Detect which cell encompasses the target text, then output its (X, Y) center coordinate. 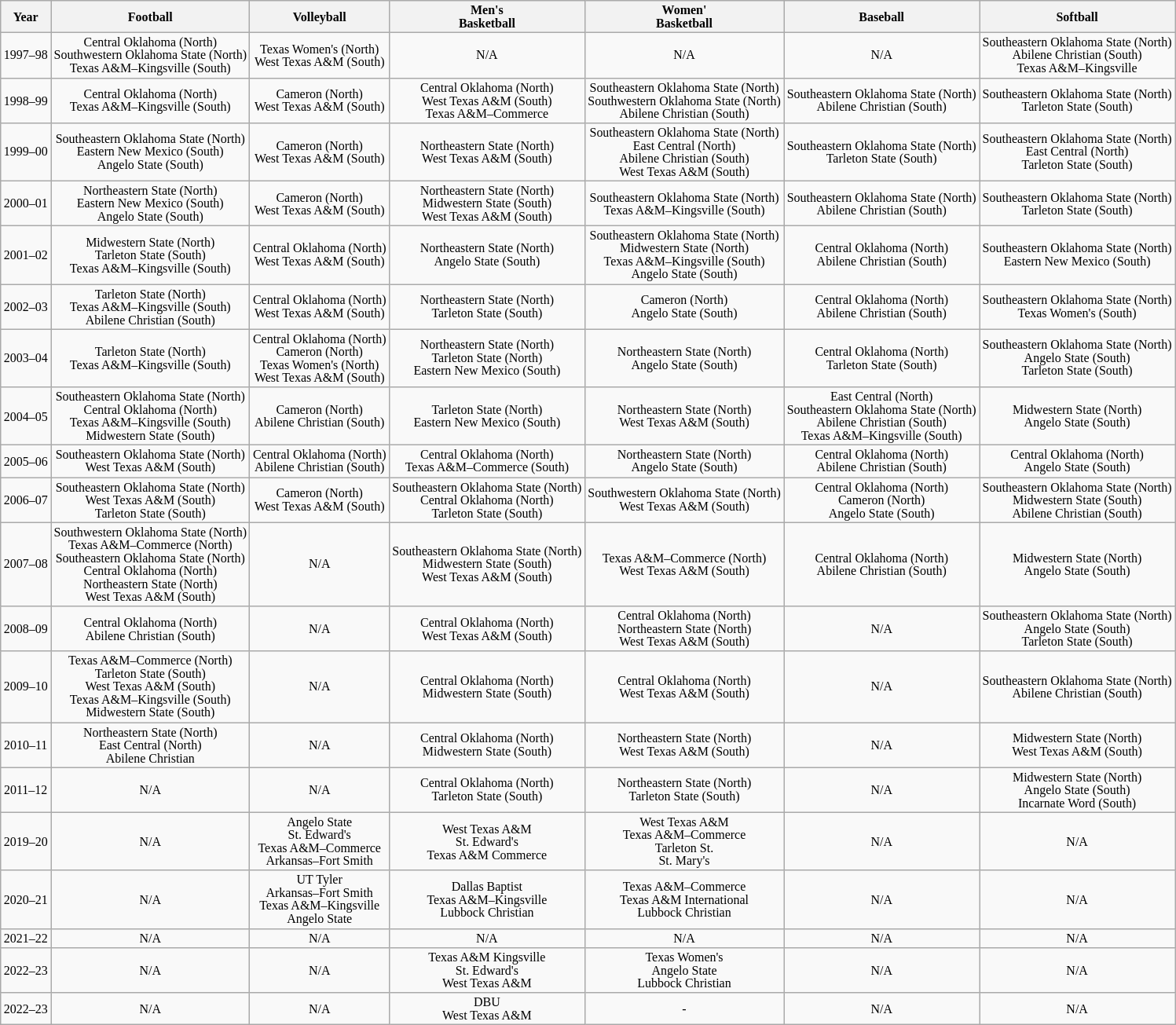
Southeastern Oklahoma State (North) Eastern New Mexico (South) Angelo State (South) (151, 152)
Softball (1078, 16)
Texas A&M–CommerceTexas A&M InternationalLubbock Christian (683, 899)
2002–03 (26, 306)
Tarleton State (North) Texas A&M–Kingsville (South) (151, 358)
Tarleton State (North) Eastern New Mexico (South) (487, 415)
2004–05 (26, 415)
Texas A&M Kingsville St. Edward's West Texas A&M (487, 969)
Football (151, 16)
Midwestern State (North) Angelo State (South) Incarnate Word (South) (1078, 790)
East Central (North) Southeastern Oklahoma State (North) Abilene Christian (South) Texas A&M–Kingsville (South) (881, 415)
Year (26, 16)
2000–01 (26, 203)
2006–07 (26, 500)
- (683, 1009)
West Texas A&M Texas A&M–Commerce Tarleton St.St. Mary's (683, 841)
Central Oklahoma (North) Angelo State (South) (1078, 460)
Central Oklahoma (North) Cameron (North) Texas Women's (North) West Texas A&M (South) (319, 358)
Volleyball (319, 16)
Northeastern State (North) Eastern New Mexico (South) Angelo State (South) (151, 203)
Texas Women's Angelo State Lubbock Christian (683, 969)
2011–12 (26, 790)
DBU West Texas A&M (487, 1009)
2005–06 (26, 460)
2009–10 (26, 686)
West Texas A&M St. Edward's Texas A&M Commerce (487, 841)
Southeastern Oklahoma State (North) Texas A&M–Kingsville (South) (683, 203)
Central Oklahoma (North) Southwestern Oklahoma State (North) Texas A&M–Kingsville (South) (151, 55)
2008–09 (26, 628)
Southeastern Oklahoma State (North) Abilene Christian (South) Texas A&M–Kingsville (1078, 55)
Midwestern State (North) Tarleton State (South) Texas A&M–Kingsville (South) (151, 254)
Texas A&M–Commerce (North) Tarleton State (South) West Texas A&M (South) Texas A&M–Kingsville (South) Midwestern State (South) (151, 686)
2003–04 (26, 358)
Tarleton State (North) Texas A&M–Kingsville (South) Abilene Christian (South) (151, 306)
Southeastern Oklahoma State (North) East Central (North) Tarleton State (South) (1078, 152)
Angelo StateSt. Edward'sTexas A&M–CommerceArkansas–Fort Smith (319, 841)
2020–21 (26, 899)
Cameron (North) Angelo State (South) (683, 306)
Southeastern Oklahoma State (North) Midwestern State (South) West Texas A&M (South) (487, 564)
Central Oklahoma (North) Texas A&M–Commerce (South) (487, 460)
Central Oklahoma (North) Northeastern State (North) West Texas A&M (South) (683, 628)
Texas A&M–Commerce (North) West Texas A&M (South) (683, 564)
2007–08 (26, 564)
1997–98 (26, 55)
Northeastern State (North) Midwestern State (South) West Texas A&M (South) (487, 203)
Southeastern Oklahoma State (North) Texas Women's (South) (1078, 306)
2001–02 (26, 254)
Central Oklahoma (North) Cameron (North) Angelo State (South) (881, 500)
Baseball (881, 16)
Men's Basketball (487, 16)
1999–00 (26, 152)
Cameron (North) Abilene Christian (South) (319, 415)
Southeastern Oklahoma State (North) West Texas A&M (South) Tarleton State (South) (151, 500)
2021–22 (26, 938)
Southeastern Oklahoma State (North) East Central (North) Abilene Christian (South) West Texas A&M (South) (683, 152)
1998–99 (26, 101)
Midwestern State (North) West Texas A&M (South) (1078, 745)
Southeastern Oklahoma State (North) Central Oklahoma (North) Tarleton State (South) (487, 500)
Southeastern Oklahoma State (North) West Texas A&M (South) (151, 460)
Northeastern State (North) East Central (North) Abilene Christian (151, 745)
Southeastern Oklahoma State (North) Southwestern Oklahoma State (North) Abilene Christian (South) (683, 101)
UT TylerArkansas–Fort SmithTexas A&M–KingsvilleAngelo State (319, 899)
Central Oklahoma (North) Texas A&M–Kingsville (South) (151, 101)
Central Oklahoma (North) West Texas A&M (South) Texas A&M–Commerce (487, 101)
Southwestern Oklahoma State (North) West Texas A&M (South) (683, 500)
Southeastern Oklahoma State (North) Central Oklahoma (North) Texas A&M–Kingsville (South) Midwestern State (South) (151, 415)
Dallas BaptistTexas A&M–KingsvilleLubbock Christian (487, 899)
Women' Basketball (683, 16)
Texas Women's (North) West Texas A&M (South) (319, 55)
Southeastern Oklahoma State (North) Eastern New Mexico (South) (1078, 254)
Southeastern Oklahoma State (North) Midwestern State (North) Texas A&M–Kingsville (South) Angelo State (South) (683, 254)
Northeastern State (North) Tarleton State (North) Eastern New Mexico (South) (487, 358)
2010–11 (26, 745)
Southeastern Oklahoma State (North) Midwestern State (South) Abilene Christian (South) (1078, 500)
2019–20 (26, 841)
